Find where the given text appears and provide that cell's center as [X, Y] coordinate. 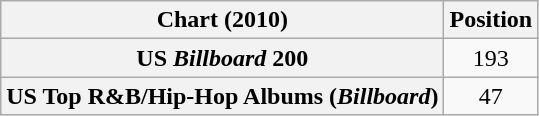
US Top R&B/Hip-Hop Albums (Billboard) [222, 96]
Chart (2010) [222, 20]
47 [491, 96]
US Billboard 200 [222, 58]
193 [491, 58]
Position [491, 20]
